Return the [x, y] coordinate for the center point of the cell that contains the specified text.  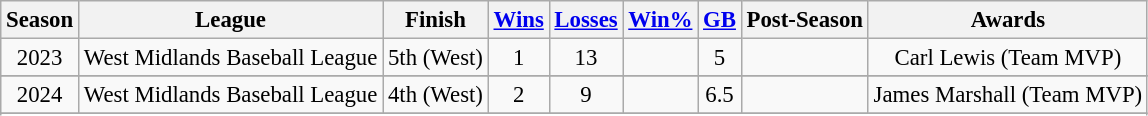
Season [40, 20]
13 [586, 58]
5 [720, 58]
Finish [436, 20]
Carl Lewis (Team MVP) [1008, 58]
6.5 [720, 95]
9 [586, 95]
2 [518, 95]
GB [720, 20]
2024 [40, 95]
Win% [660, 20]
2023 [40, 58]
Post-Season [804, 20]
5th (West) [436, 58]
League [230, 20]
James Marshall (Team MVP) [1008, 95]
Wins [518, 20]
Losses [586, 20]
1 [518, 58]
4th (West) [436, 95]
Awards [1008, 20]
